Return (X, Y) of the center of cell containing provided text 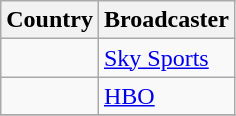
Country (50, 20)
Sky Sports (166, 58)
HBO (166, 96)
Broadcaster (166, 20)
